Pinpoint the cell where the given text exists, returning its [X, Y] midpoint coordinate. 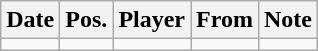
Date [30, 20]
Note [288, 20]
Player [152, 20]
Pos. [86, 20]
From [225, 20]
